For the text-containing cell, return its midpoint in [X, Y] coordinate format. 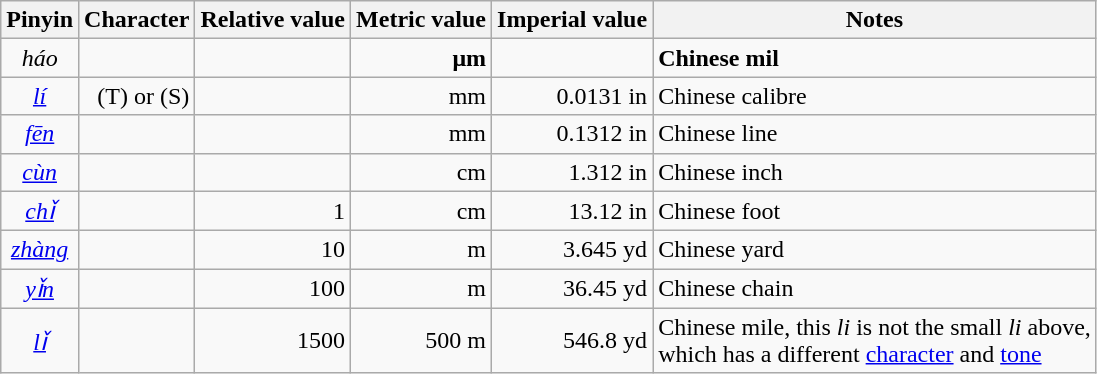
fēn [40, 134]
Chinese mil [875, 58]
chǐ [40, 211]
Pinyin [40, 20]
Notes [875, 20]
Chinese chain [875, 289]
háo [40, 58]
yǐn [40, 289]
1.312 in [572, 172]
Chinese mile, this li is not the small li above, which has a different character and tone [875, 340]
zhàng [40, 250]
lǐ [40, 340]
Imperial value [572, 20]
Metric value [422, 20]
13.12 in [572, 211]
546.8 yd [572, 340]
Chinese inch [875, 172]
0.0131 in [572, 96]
Relative value [273, 20]
500 m [422, 340]
3.645 yd [572, 250]
μm [422, 58]
36.45 yd [572, 289]
Character [137, 20]
10 [273, 250]
Chinese foot [875, 211]
0.1312 in [572, 134]
Chinese yard [875, 250]
100 [273, 289]
lí [40, 96]
1 [273, 211]
(T) or (S) [137, 96]
cùn [40, 172]
1500 [273, 340]
Chinese calibre [875, 96]
Chinese line [875, 134]
